Scan for the cell matching the given text and deliver its (x, y) coordinate at center. 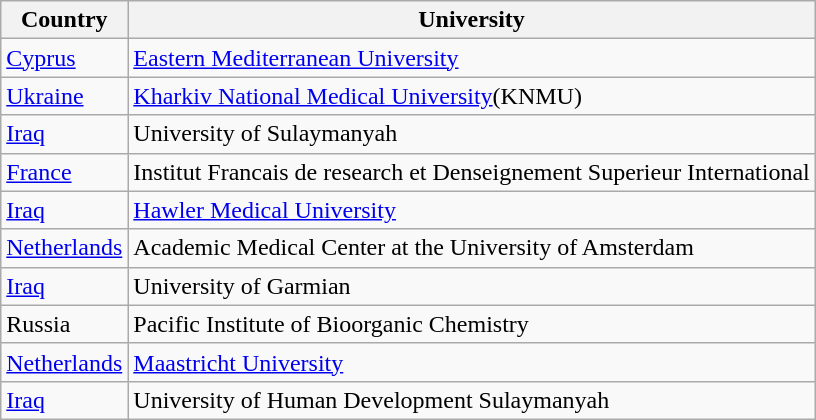
Ukraine (64, 96)
Eastern Mediterranean University (472, 58)
Kharkiv National Medical University(KNMU) (472, 96)
Pacific Institute of Bioorganic Chemistry (472, 324)
Academic Medical Center at the University of Amsterdam (472, 248)
University of Sulaymanyah (472, 134)
Institut Francais de research et Denseignement Superieur International (472, 172)
Russia (64, 324)
University of Human Development Sulaymanyah (472, 400)
University of Garmian (472, 286)
Country (64, 20)
Maastricht University (472, 362)
Hawler Medical University (472, 210)
University (472, 20)
Cyprus (64, 58)
France (64, 172)
